Determine the (x, y) coordinate at the center of the cell enclosing the given text.  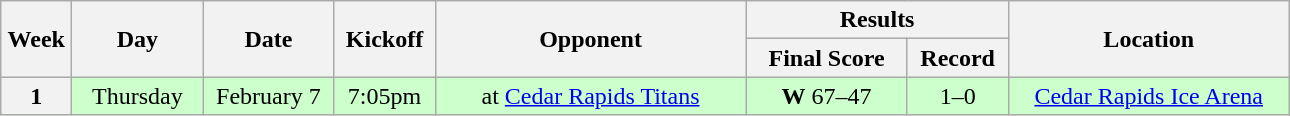
Day (138, 39)
Thursday (138, 96)
at Cedar Rapids Titans (590, 96)
W 67–47 (826, 96)
Record (958, 58)
Opponent (590, 39)
Final Score (826, 58)
Kickoff (384, 39)
1–0 (958, 96)
7:05pm (384, 96)
Results (877, 20)
February 7 (268, 96)
1 (36, 96)
Week (36, 39)
Cedar Rapids Ice Arena (1148, 96)
Date (268, 39)
Location (1148, 39)
